Output the (X, Y) coordinate of the center of the cell containing the given text.  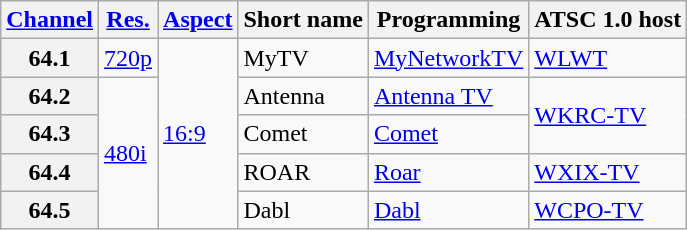
64.1 (50, 58)
16:9 (198, 134)
Roar (448, 172)
720p (128, 58)
Short name (303, 20)
64.4 (50, 172)
ROAR (303, 172)
WKRC-TV (608, 115)
Antenna TV (448, 96)
Res. (128, 20)
MyTV (303, 58)
WCPO-TV (608, 210)
64.3 (50, 134)
Aspect (198, 20)
Programming (448, 20)
WLWT (608, 58)
Channel (50, 20)
480i (128, 153)
64.2 (50, 96)
MyNetworkTV (448, 58)
64.5 (50, 210)
WXIX-TV (608, 172)
ATSC 1.0 host (608, 20)
Antenna (303, 96)
